For the text-containing cell, return its midpoint in (x, y) coordinate format. 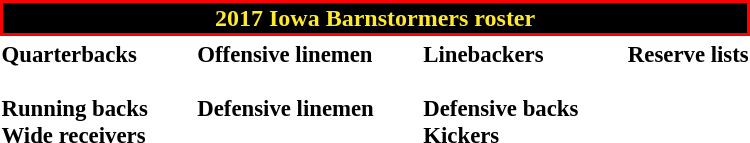
2017 Iowa Barnstormers roster (375, 18)
